Search for the cell housing the specified text and yield its (x, y) center coordinate. 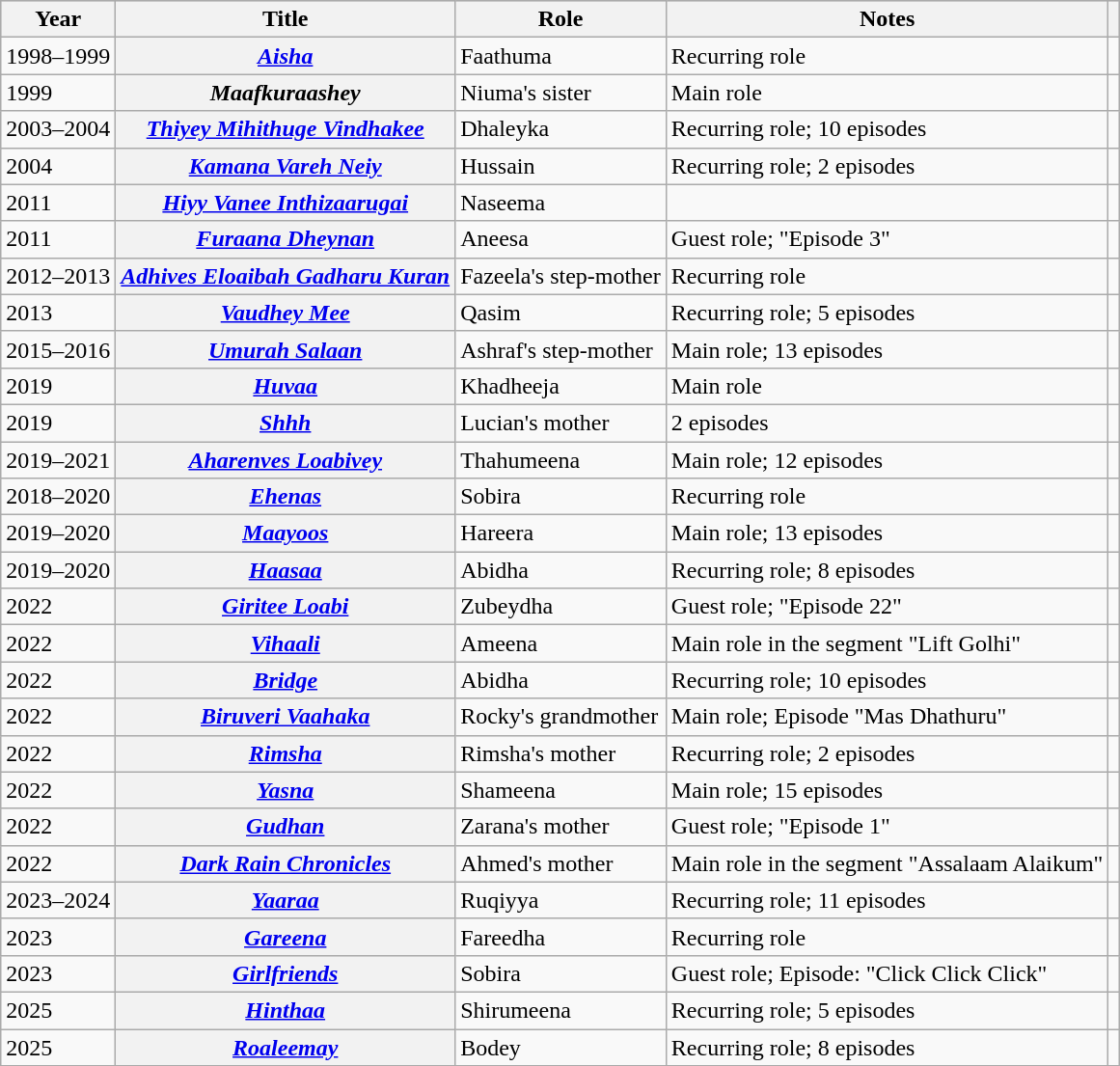
Aisha (286, 56)
Haasaa (286, 570)
Bodey (561, 1047)
2012–2013 (58, 276)
Guest role; "Episode 1" (888, 827)
Rimsha's mother (561, 753)
2003–2004 (58, 129)
Huvaa (286, 386)
Qasim (561, 313)
Zubeydha (561, 607)
Main role; 15 episodes (888, 790)
Year (58, 19)
Guest role; "Episode 22" (888, 607)
Aneesa (561, 239)
Ashraf's step-mother (561, 349)
Dhaleyka (561, 129)
Main role; Episode "Mas Dhathuru" (888, 717)
Ruqiyya (561, 900)
Roaleemay (286, 1047)
Title (286, 19)
Adhives Eloaibah Gadharu Kuran (286, 276)
Ahmed's mother (561, 863)
Shirumeena (561, 1010)
Hiyy Vanee Inthizaarugai (286, 203)
Giritee Loabi (286, 607)
Furaana Dheynan (286, 239)
Kamana Vareh Neiy (286, 166)
Thiyey Mihithuge Vindhakee (286, 129)
Umurah Salaan (286, 349)
Shameena (561, 790)
2023–2024 (58, 900)
Role (561, 19)
Notes (888, 19)
Niuma's sister (561, 93)
Aharenves Loabivey (286, 460)
Guest role; "Episode 3" (888, 239)
Guest role; Episode: "Click Click Click" (888, 973)
Main role in the segment "Assalaam Alaikum" (888, 863)
2015–2016 (58, 349)
Hinthaa (286, 1010)
1999 (58, 93)
Khadheeja (561, 386)
Maafkuraashey (286, 93)
2 episodes (888, 423)
Vihaali (286, 643)
Hussain (561, 166)
Faathuma (561, 56)
Thahumeena (561, 460)
Recurring role; 11 episodes (888, 900)
Yaaraa (286, 900)
Zarana's mother (561, 827)
Dark Rain Chronicles (286, 863)
Vaudhey Mee (286, 313)
Main role in the segment "Lift Golhi" (888, 643)
Gareena (286, 937)
2018–2020 (58, 497)
Naseema (561, 203)
Girlfriends (286, 973)
2004 (58, 166)
Lucian's mother (561, 423)
Hareera (561, 533)
Biruveri Vaahaka (286, 717)
1998–1999 (58, 56)
Shhh (286, 423)
Rocky's grandmother (561, 717)
Rimsha (286, 753)
Yasna (286, 790)
Ameena (561, 643)
Bridge (286, 680)
Fazeela's step-mother (561, 276)
2013 (58, 313)
Maayoos (286, 533)
Fareedha (561, 937)
Main role; 12 episodes (888, 460)
2019–2021 (58, 460)
Gudhan (286, 827)
Ehenas (286, 497)
